For the text-containing cell, return its midpoint in [X, Y] coordinate format. 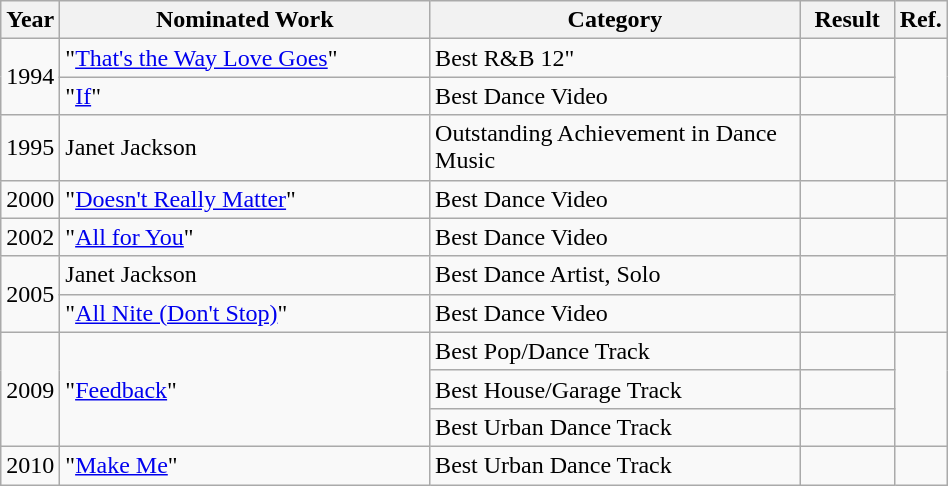
Year [30, 20]
Nominated Work [245, 20]
"All Nite (Don't Stop)" [245, 313]
2000 [30, 199]
1994 [30, 77]
2010 [30, 465]
Best R&B 12" [616, 58]
2009 [30, 389]
"Doesn't Really Matter" [245, 199]
2005 [30, 294]
Result [847, 20]
Category [616, 20]
"All for You" [245, 237]
Best House/Garage Track [616, 389]
2002 [30, 237]
"Feedback" [245, 389]
Best Dance Artist, Solo [616, 275]
1995 [30, 148]
"Make Me" [245, 465]
Ref. [920, 20]
Outstanding Achievement in Dance Music [616, 148]
"If" [245, 96]
"That's the Way Love Goes" [245, 58]
Best Pop/Dance Track [616, 351]
